Scan for the cell matching the given text and deliver its (x, y) coordinate at center. 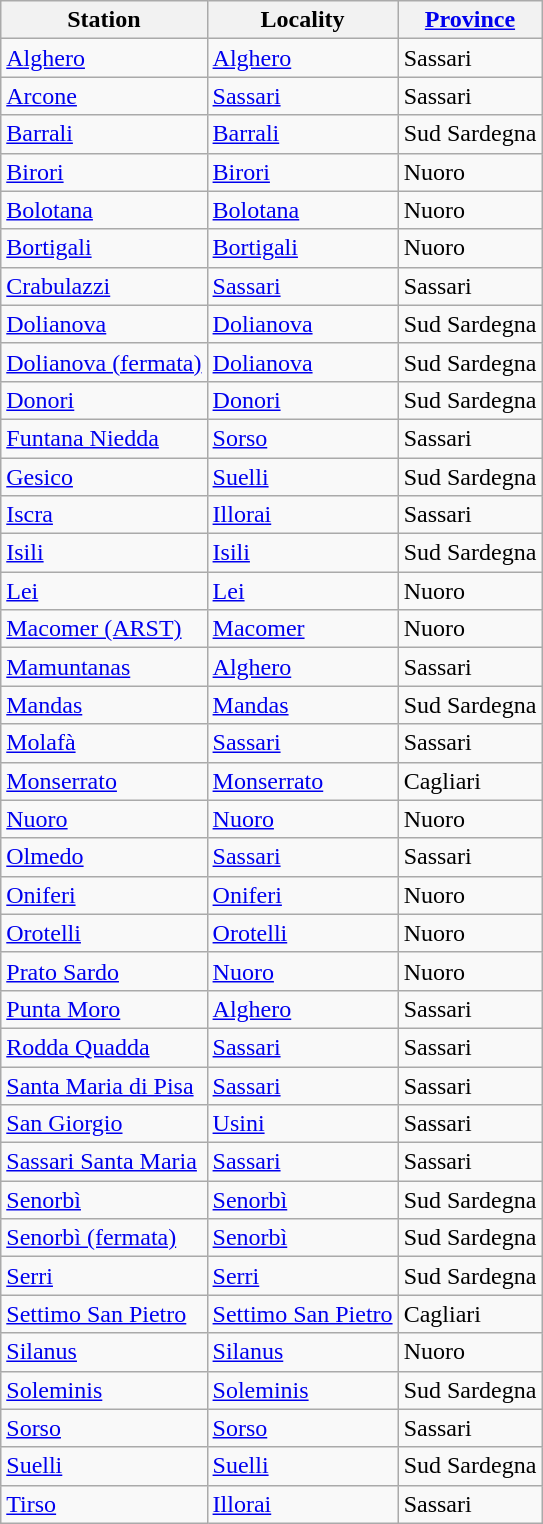
Prato Sardo (104, 971)
Province (470, 20)
Arcone (104, 96)
Senorbì (fermata) (104, 1238)
Macomer (ARST) (104, 629)
Tirso (104, 1504)
Santa Maria di Pisa (104, 1085)
Punta Moro (104, 1009)
Funtana Niedda (104, 438)
Dolianova (fermata) (104, 362)
Usini (302, 1124)
Macomer (302, 629)
Sassari Santa Maria (104, 1162)
Gesico (104, 477)
Crabulazzi (104, 286)
Olmedo (104, 857)
Molafà (104, 743)
San Giorgio (104, 1124)
Iscra (104, 515)
Station (104, 20)
Mamuntanas (104, 667)
Rodda Quadda (104, 1047)
Locality (302, 20)
